Scan for the cell matching the given text and deliver its (x, y) coordinate at center. 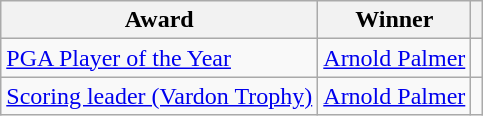
PGA Player of the Year (160, 58)
Winner (394, 20)
Award (160, 20)
Scoring leader (Vardon Trophy) (160, 96)
